For the text-containing cell, return its midpoint in [X, Y] coordinate format. 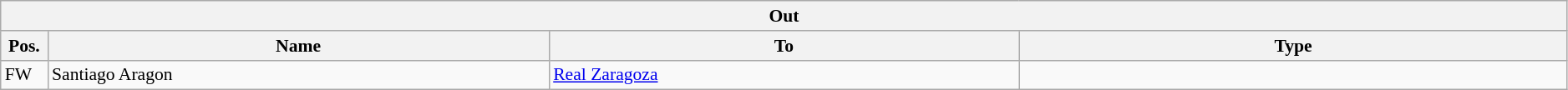
Santiago Aragon [298, 75]
FW [24, 75]
Name [298, 46]
To [784, 46]
Real Zaragoza [784, 75]
Out [784, 16]
Pos. [24, 46]
Type [1293, 46]
